Locate the cell with the specified text and output its (x, y) center coordinate. 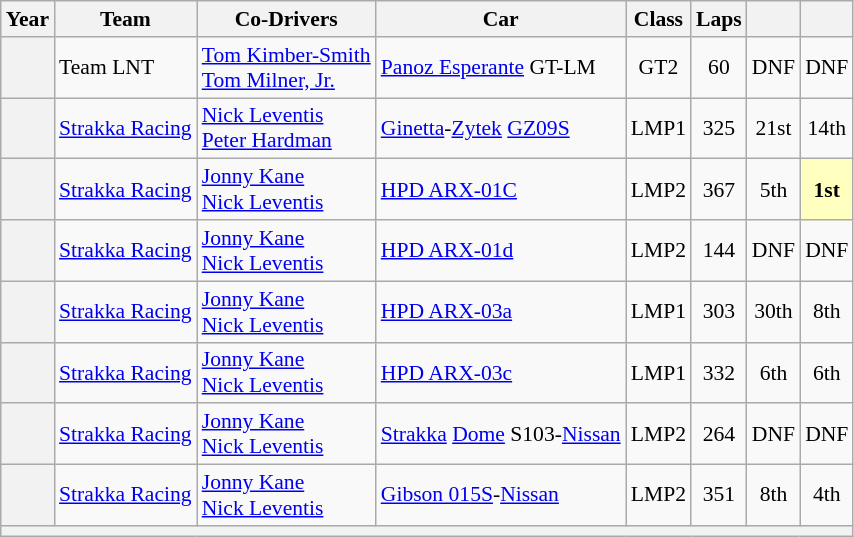
264 (719, 434)
14th (826, 128)
Panoz Esperante GT-LM (501, 68)
HPD ARX-01C (501, 190)
GT2 (658, 68)
Nick Leventis Peter Hardman (286, 128)
Year (28, 19)
367 (719, 190)
30th (774, 312)
303 (719, 312)
332 (719, 372)
325 (719, 128)
Car (501, 19)
4th (826, 496)
Team LNT (126, 68)
21st (774, 128)
HPD ARX-03a (501, 312)
HPD ARX-01d (501, 250)
Co-Drivers (286, 19)
Ginetta-Zytek GZ09S (501, 128)
60 (719, 68)
5th (774, 190)
Gibson 015S-Nissan (501, 496)
Laps (719, 19)
Tom Kimber-Smith Tom Milner, Jr. (286, 68)
1st (826, 190)
144 (719, 250)
Team (126, 19)
351 (719, 496)
Class (658, 19)
Strakka Dome S103-Nissan (501, 434)
HPD ARX-03c (501, 372)
